Extract the [x, y] coordinate from the center of the cell holding the provided text.  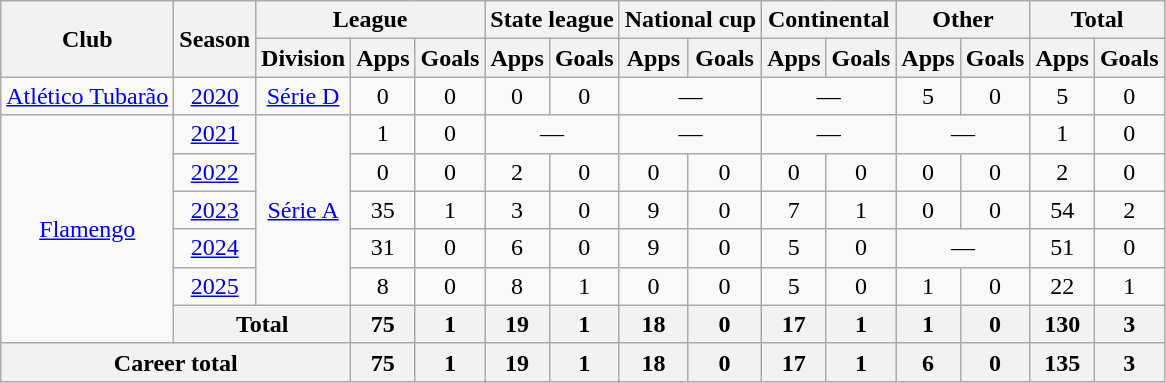
2025 [215, 286]
2024 [215, 248]
National cup [690, 20]
54 [1062, 210]
Série D [304, 96]
Flamengo [88, 229]
2023 [215, 210]
51 [1062, 248]
Division [304, 58]
Season [215, 39]
35 [383, 210]
Club [88, 39]
31 [383, 248]
2021 [215, 134]
Other [963, 20]
130 [1062, 324]
2022 [215, 172]
7 [794, 210]
League [370, 20]
2020 [215, 96]
Continental [829, 20]
Atlético Tubarão [88, 96]
Career total [176, 362]
22 [1062, 286]
135 [1062, 362]
Série A [304, 210]
State league [552, 20]
